Extract the (x, y) coordinate from the center of the cell holding the provided text.  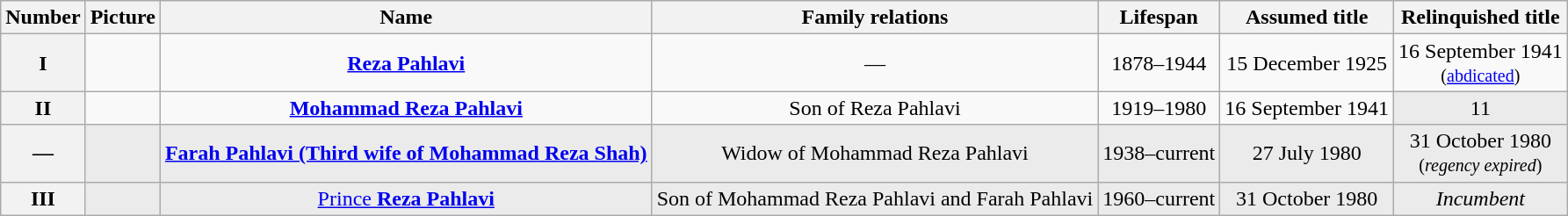
15 December 1925 (1307, 63)
11 (1481, 108)
1938–current (1160, 153)
1878–1944 (1160, 63)
Mohammad Reza Pahlavi (406, 108)
Relinquished title (1481, 18)
Prince Reza Pahlavi (406, 198)
II (43, 108)
1960–current (1160, 198)
Incumbent (1481, 198)
27 July 1980 (1307, 153)
31 October 1980 (1307, 198)
Widow of Mohammad Reza Pahlavi (875, 153)
Farah Pahlavi (Third wife of Mohammad Reza Shah) (406, 153)
Son of Reza Pahlavi (875, 108)
Number (43, 18)
Reza Pahlavi (406, 63)
I (43, 63)
16 September 1941(abdicated) (1481, 63)
1919–1980 (1160, 108)
Lifespan (1160, 18)
31 October 1980(regency expired) (1481, 153)
Picture (123, 18)
Name (406, 18)
Family relations (875, 18)
16 September 1941 (1307, 108)
Son of Mohammad Reza Pahlavi and Farah Pahlavi (875, 198)
Assumed title (1307, 18)
III (43, 198)
